Provide the (x, y) coordinate of the cell's center where the given text is located.  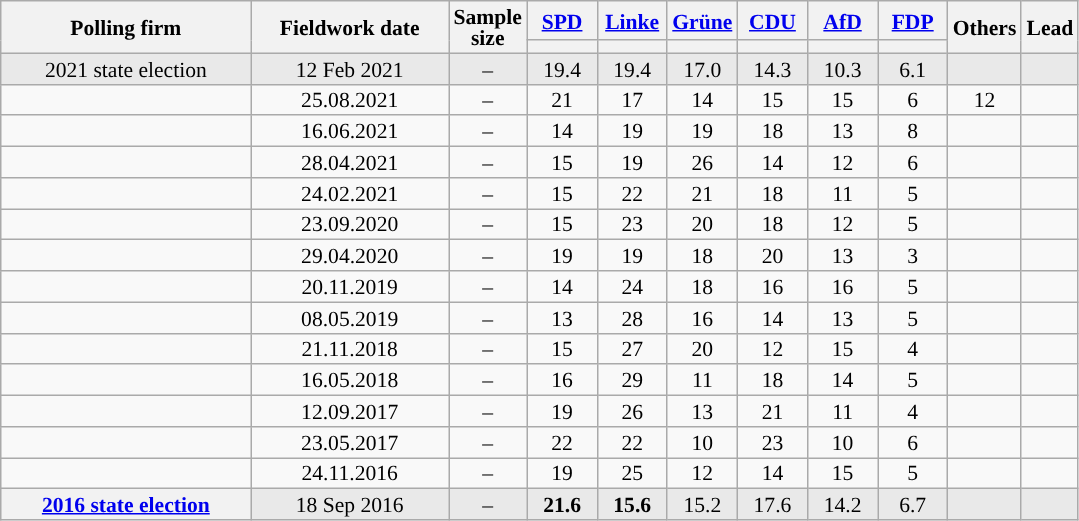
23.09.2020 (350, 224)
21.6 (562, 504)
12.09.2017 (350, 412)
16.06.2021 (350, 132)
15.2 (702, 504)
CDU (772, 20)
25.08.2021 (350, 100)
Linke (632, 20)
28 (632, 318)
24.11.2016 (350, 474)
29.04.2020 (350, 256)
15.6 (632, 504)
16.05.2018 (350, 380)
Polling firm (126, 27)
21.11.2018 (350, 348)
28.04.2021 (350, 162)
29 (632, 380)
2016 state election (126, 504)
23.05.2017 (350, 442)
Samplesize (487, 27)
24 (632, 286)
Fieldwork date (350, 27)
17.6 (772, 504)
Lead (1050, 27)
AfD (842, 20)
2021 state election (126, 68)
08.05.2019 (350, 318)
Grüne (702, 20)
Others (985, 27)
17.0 (702, 68)
SPD (562, 20)
18 Sep 2016 (350, 504)
14.2 (842, 504)
FDP (913, 20)
10.3 (842, 68)
24.02.2021 (350, 194)
12 Feb 2021 (350, 68)
14.3 (772, 68)
20.11.2019 (350, 286)
6.7 (913, 504)
8 (913, 132)
25 (632, 474)
17 (632, 100)
6.1 (913, 68)
27 (632, 348)
3 (913, 256)
